Find where the given text appears and provide that cell's center as (X, Y) coordinate. 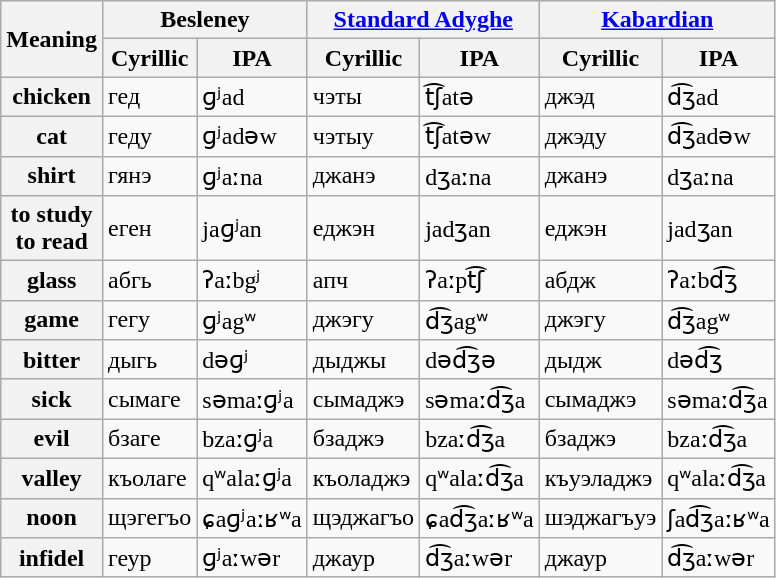
дыгь (149, 360)
джэд (600, 97)
шэджагъуэ (600, 518)
noon (52, 518)
ɕad͡ʒaːʁʷa (480, 518)
сымаге (149, 399)
qʷalaːɡʲa (252, 478)
ʃad͡ʒaːʁʷa (719, 518)
valley (52, 478)
ʔaːpt͡ʃ (480, 281)
ɡʲad (252, 97)
ʔaːbgʲ (252, 281)
bzaːɡʲa (252, 439)
t͡ʃatəw (480, 136)
щэджагъо (363, 518)
d͡ʒadəw (719, 136)
game (52, 320)
гянэ (149, 176)
щэгегъо (149, 518)
shirt (52, 176)
Meaning (52, 39)
jaɡʲan (252, 228)
səmaːɡʲa (252, 399)
гегу (149, 320)
d͡ʒad (719, 97)
evil (52, 439)
glass (52, 281)
джэду (600, 136)
Kabardian (657, 20)
infidel (52, 558)
sick (52, 399)
to studyto read (52, 228)
геур (149, 558)
cat (52, 136)
абдж (600, 281)
dəɡʲ (252, 360)
дыдж (600, 360)
Standard Adyghe (423, 20)
къуэладжэ (600, 478)
bitter (52, 360)
апч (363, 281)
ɡʲaːna (252, 176)
гед (149, 97)
геду (149, 136)
Besleney (204, 20)
t͡ʃatə (480, 97)
бзаге (149, 439)
ɡʲaːwər (252, 558)
къолаге (149, 478)
еген (149, 228)
ɡʲadəw (252, 136)
chicken (52, 97)
дыджы (363, 360)
ɡʲagʷ (252, 320)
абгь (149, 281)
чэты (363, 97)
чэтыу (363, 136)
ʔaːbd͡ʒ (719, 281)
къоладжэ (363, 478)
dəd͡ʒ (719, 360)
dəd͡ʒə (480, 360)
ɕaɡʲaːʁʷa (252, 518)
